Locate the cell with the specified text and output its (X, Y) center coordinate. 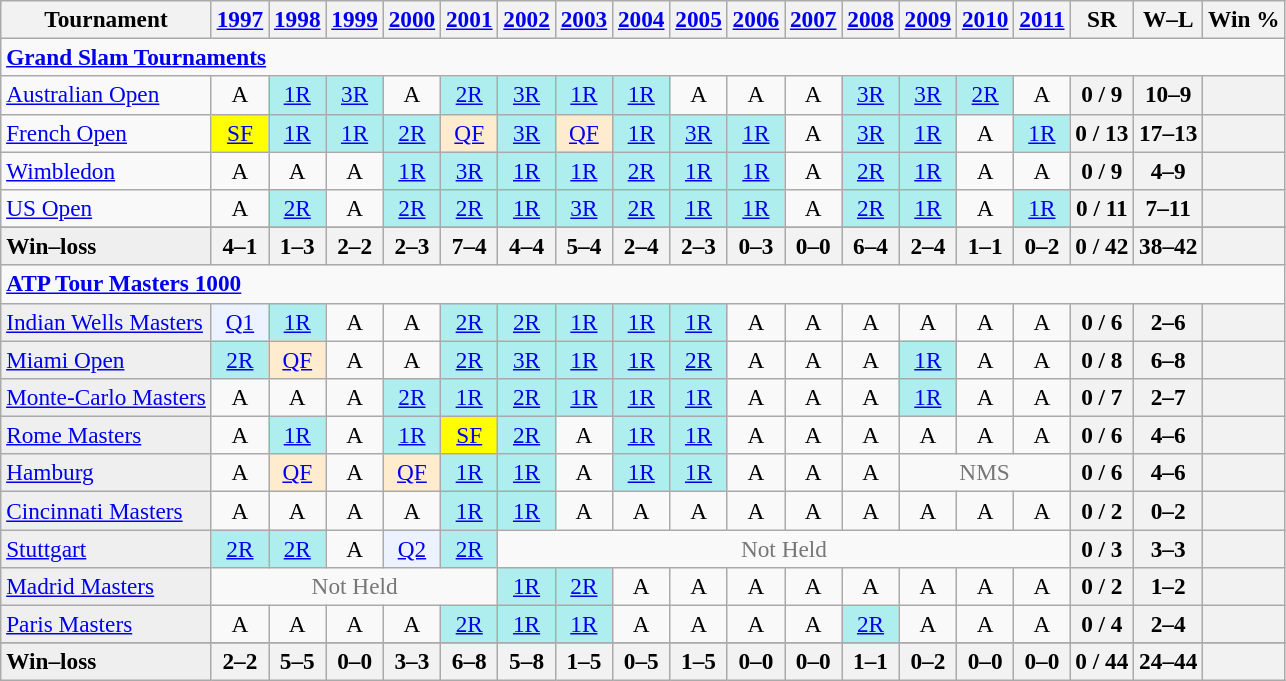
Indian Wells Masters (106, 322)
1997 (240, 19)
4–9 (1168, 170)
2009 (928, 19)
6–4 (870, 246)
2008 (870, 19)
2001 (470, 19)
2006 (756, 19)
17–13 (1168, 133)
1–2 (1168, 586)
0 / 8 (1102, 359)
Grand Slam Tournaments (643, 57)
SR (1102, 19)
0–5 (642, 662)
Hamburg (106, 473)
5–4 (584, 246)
Cincinnati Masters (106, 510)
4–1 (240, 246)
2002 (526, 19)
0 / 44 (1102, 662)
Stuttgart (106, 548)
1–3 (298, 246)
W–L (1168, 19)
Monte-Carlo Masters (106, 397)
Q2 (412, 548)
Paris Masters (106, 624)
0 / 4 (1102, 624)
0–3 (756, 246)
Miami Open (106, 359)
1998 (298, 19)
5–8 (526, 662)
2010 (986, 19)
1999 (354, 19)
2005 (698, 19)
2007 (814, 19)
US Open (106, 208)
0 / 13 (1102, 133)
2000 (412, 19)
5–5 (298, 662)
Madrid Masters (106, 586)
NMS (984, 473)
Australian Open (106, 95)
0 / 7 (1102, 397)
French Open (106, 133)
0 / 11 (1102, 208)
0 / 3 (1102, 548)
7–11 (1168, 208)
2003 (584, 19)
Rome Masters (106, 435)
24–44 (1168, 662)
Q1 (240, 322)
38–42 (1168, 246)
2004 (642, 19)
ATP Tour Masters 1000 (643, 284)
Wimbledon (106, 170)
10–9 (1168, 95)
Win % (1244, 19)
Tournament (106, 19)
2011 (1042, 19)
4–4 (526, 246)
2–7 (1168, 397)
2–6 (1168, 322)
7–4 (470, 246)
0 / 42 (1102, 246)
